Scan for the cell matching the given text and deliver its (X, Y) coordinate at center. 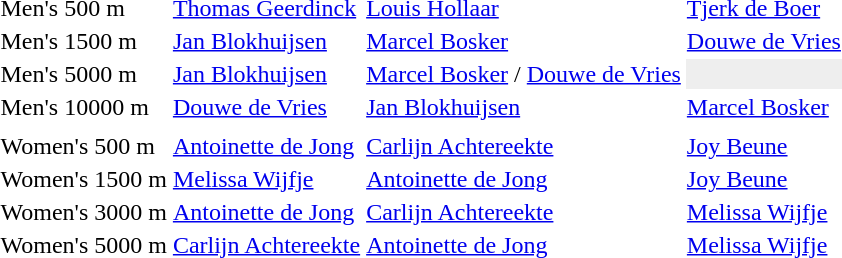
Marcel Bosker / Douwe de Vries (524, 74)
